Pinpoint the cell where the given text exists, returning its [x, y] midpoint coordinate. 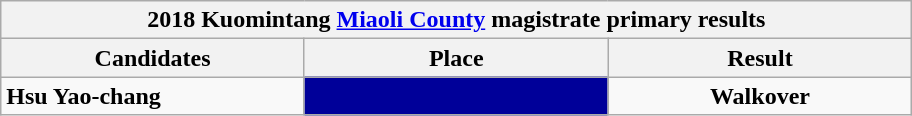
Walkover [760, 96]
Place [456, 58]
Candidates [153, 58]
2018 Kuomintang Miaoli County magistrate primary results [456, 20]
Hsu Yao-chang [153, 96]
Result [760, 58]
